For the text-containing cell, return its midpoint in (X, Y) coordinate format. 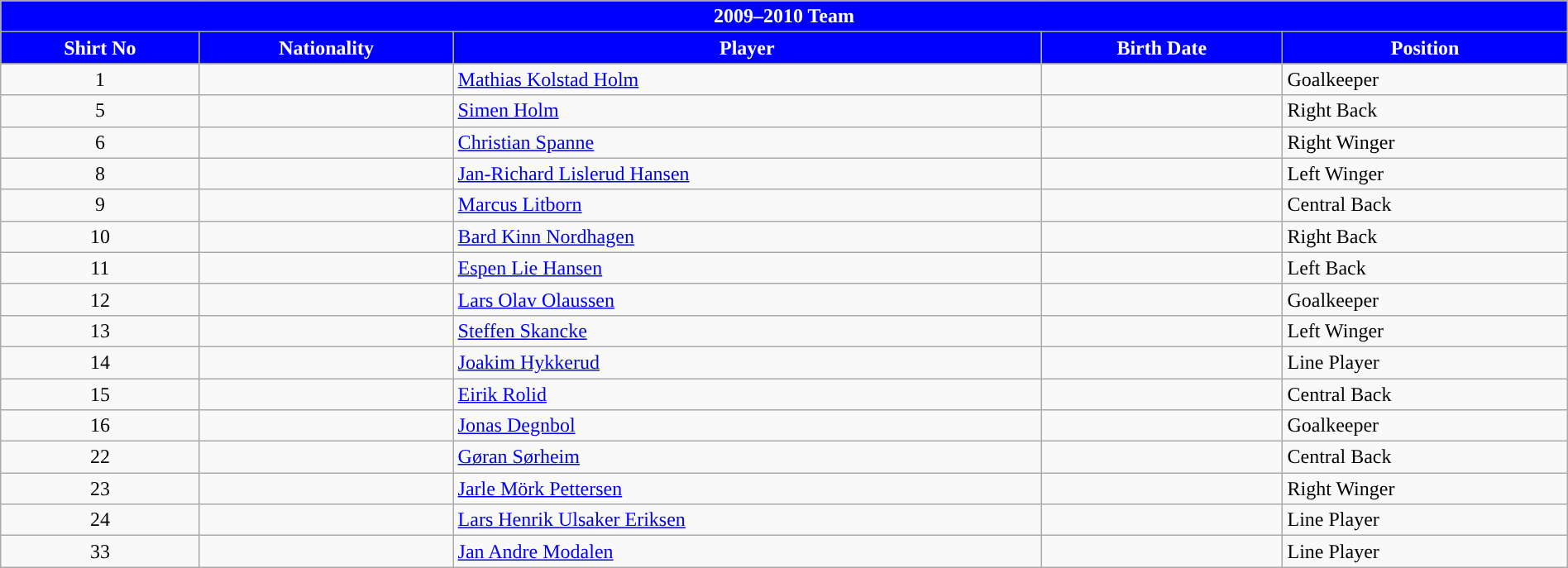
14 (100, 362)
Shirt No (100, 48)
22 (100, 457)
Steffen Skancke (748, 331)
Marcus Litborn (748, 205)
Jan Andre Modalen (748, 551)
1 (100, 79)
Birth Date (1162, 48)
Left Back (1425, 268)
Simen Holm (748, 111)
Eirik Rolid (748, 394)
16 (100, 426)
2009–2010 Team (784, 17)
8 (100, 174)
24 (100, 520)
Mathias Kolstad Holm (748, 79)
6 (100, 142)
11 (100, 268)
13 (100, 331)
Jonas Degnbol (748, 426)
Player (748, 48)
5 (100, 111)
Bard Kinn Nordhagen (748, 236)
Position (1425, 48)
23 (100, 489)
12 (100, 299)
9 (100, 205)
15 (100, 394)
Lars Henrik Ulsaker Eriksen (748, 520)
Jarle Mörk Pettersen (748, 489)
Lars Olav Olaussen (748, 299)
Christian Spanne (748, 142)
Gøran Sørheim (748, 457)
Jan-Richard Lislerud Hansen (748, 174)
Espen Lie Hansen (748, 268)
Joakim Hykkerud (748, 362)
33 (100, 551)
10 (100, 236)
Nationality (326, 48)
